Search for the cell housing the specified text and yield its [X, Y] center coordinate. 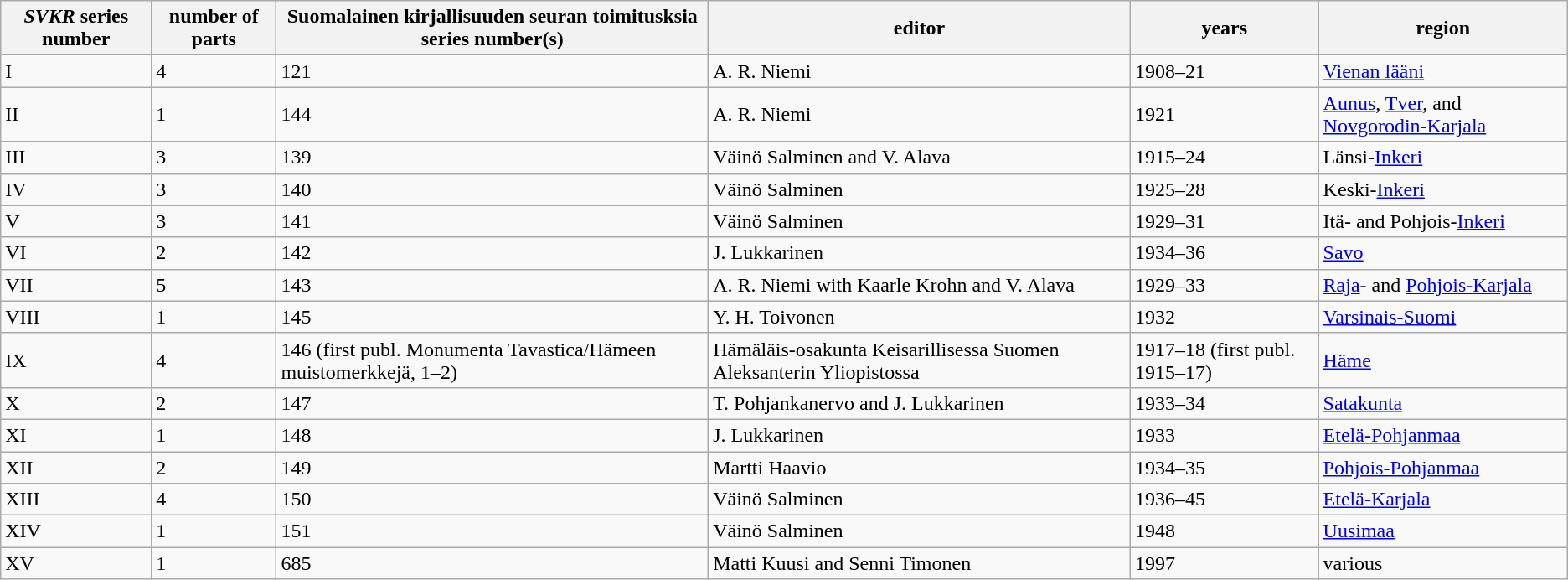
5 [214, 285]
Raja- and Pohjois-Karjala [1442, 285]
151 [493, 531]
T. Pohjankanervo and J. Lukkarinen [920, 403]
I [76, 71]
685 [493, 563]
142 [493, 253]
144 [493, 114]
143 [493, 285]
various [1442, 563]
VI [76, 253]
XIV [76, 531]
Savo [1442, 253]
II [76, 114]
Väinö Salminen and V. Alava [920, 158]
Keski-Inkeri [1442, 189]
150 [493, 500]
1929–33 [1225, 285]
Häme [1442, 360]
Matti Kuusi and Senni Timonen [920, 563]
Vienan lääni [1442, 71]
140 [493, 189]
VIII [76, 317]
region [1442, 28]
Itä- and Pohjois-Inkeri [1442, 221]
Varsinais-Suomi [1442, 317]
1917–18 (first publ. 1915–17) [1225, 360]
Hämäläis-osakunta Keisarillisessa Suomen Aleksanterin Yliopistossa [920, 360]
Pohjois-Pohjanmaa [1442, 467]
148 [493, 435]
139 [493, 158]
Etelä-Karjala [1442, 500]
number of parts [214, 28]
Länsi-Inkeri [1442, 158]
149 [493, 467]
1934–35 [1225, 467]
1933 [1225, 435]
XV [76, 563]
Martti Haavio [920, 467]
X [76, 403]
XIII [76, 500]
1915–24 [1225, 158]
Suomalainen kirjallisuuden seuran toimitusksia series number(s) [493, 28]
III [76, 158]
121 [493, 71]
years [1225, 28]
1997 [1225, 563]
XII [76, 467]
Uusimaa [1442, 531]
IV [76, 189]
141 [493, 221]
1908–21 [1225, 71]
editor [920, 28]
IX [76, 360]
145 [493, 317]
Etelä-Pohjanmaa [1442, 435]
146 (first publ. Monumenta Tavastica/Hämeen muistomerkkejä, 1–2) [493, 360]
VII [76, 285]
1932 [1225, 317]
V [76, 221]
1933–34 [1225, 403]
1925–28 [1225, 189]
XI [76, 435]
1921 [1225, 114]
1948 [1225, 531]
147 [493, 403]
Y. H. Toivonen [920, 317]
1936–45 [1225, 500]
1934–36 [1225, 253]
Satakunta [1442, 403]
Aunus, Tver, and Novgorodin-Karjala [1442, 114]
SVKR series number [76, 28]
1929–31 [1225, 221]
A. R. Niemi with Kaarle Krohn and V. Alava [920, 285]
